Search for the cell housing the specified text and yield its [X, Y] center coordinate. 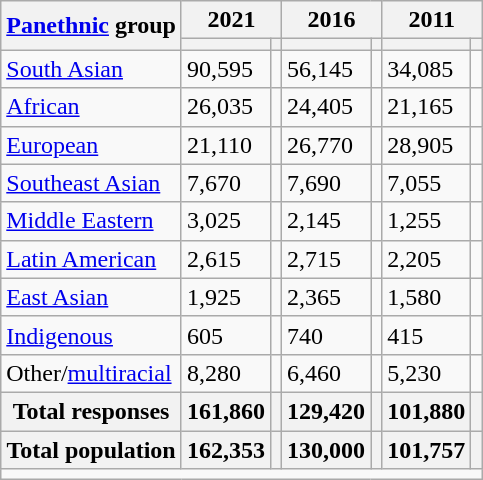
56,145 [326, 69]
3,025 [226, 221]
East Asian [92, 297]
Other/multiracial [92, 373]
Middle Eastern [92, 221]
7,690 [326, 183]
5,230 [426, 373]
101,880 [426, 411]
Indigenous [92, 335]
Southeast Asian [92, 183]
Total population [92, 449]
21,110 [226, 145]
2,205 [426, 259]
Panethnic group [92, 26]
129,420 [326, 411]
26,035 [226, 107]
1,255 [426, 221]
130,000 [326, 449]
2,715 [326, 259]
7,670 [226, 183]
28,905 [426, 145]
European [92, 145]
South Asian [92, 69]
1,925 [226, 297]
415 [426, 335]
7,055 [426, 183]
2,365 [326, 297]
162,353 [226, 449]
Total responses [92, 411]
8,280 [226, 373]
2011 [432, 20]
2,615 [226, 259]
2,145 [326, 221]
24,405 [326, 107]
90,595 [226, 69]
605 [226, 335]
1,580 [426, 297]
2021 [231, 20]
African [92, 107]
740 [326, 335]
6,460 [326, 373]
161,860 [226, 411]
101,757 [426, 449]
34,085 [426, 69]
21,165 [426, 107]
Latin American [92, 259]
2016 [332, 20]
26,770 [326, 145]
